Determine the (x, y) coordinate at the center of the cell enclosing the given text.  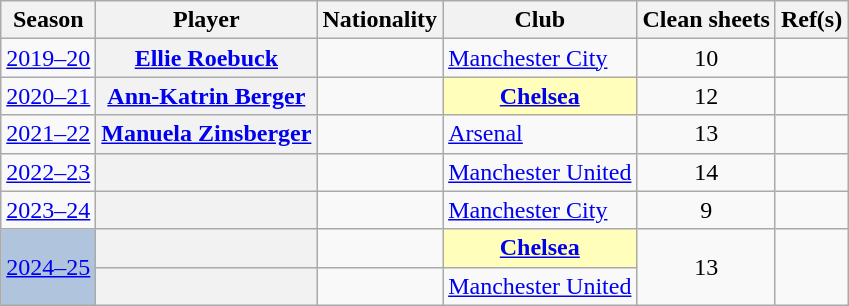
Ann-Katrin Berger (206, 96)
Ellie Roebuck (206, 58)
2021–22 (48, 134)
2020–21 (48, 96)
2024–25 (48, 267)
Nationality (380, 20)
Ref(s) (811, 20)
Manuela Zinsberger (206, 134)
12 (706, 96)
9 (706, 210)
2019–20 (48, 58)
2022–23 (48, 172)
Clean sheets (706, 20)
14 (706, 172)
2023–24 (48, 210)
Club (540, 20)
Season (48, 20)
10 (706, 58)
Player (206, 20)
Arsenal (540, 134)
